For the text-containing cell, return its midpoint in (x, y) coordinate format. 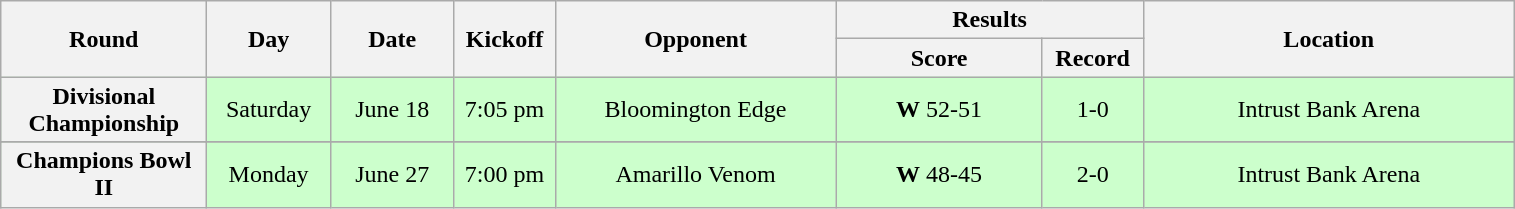
Kickoff (504, 39)
Location (1328, 39)
June 27 (392, 174)
Amarillo Venom (696, 174)
Date (392, 39)
2-0 (1092, 174)
1-0 (1092, 110)
Round (104, 39)
Bloomington Edge (696, 110)
Saturday (269, 110)
W 52-51 (939, 110)
Divisional Championship (104, 110)
Day (269, 39)
Champions Bowl II (104, 174)
Results (990, 20)
Score (939, 58)
Record (1092, 58)
Monday (269, 174)
Opponent (696, 39)
W 48-45 (939, 174)
7:00 pm (504, 174)
7:05 pm (504, 110)
June 18 (392, 110)
